Search for the cell housing the specified text and yield its (x, y) center coordinate. 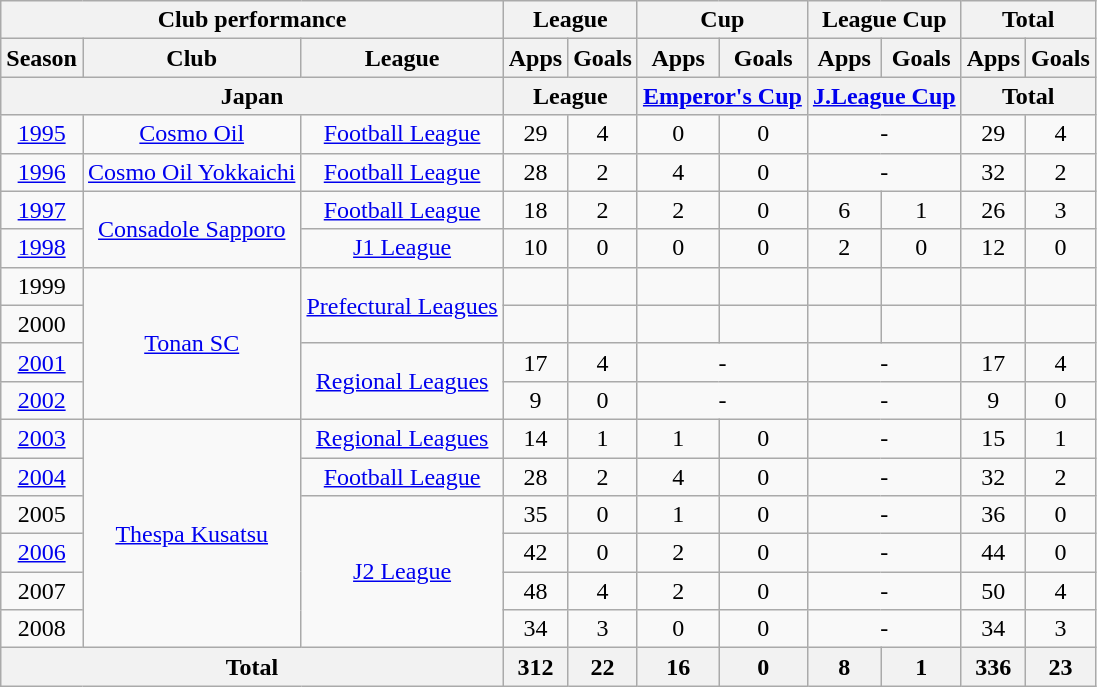
Tonan SC (191, 343)
15 (993, 438)
26 (993, 210)
Cup (722, 20)
22 (603, 667)
2002 (42, 400)
14 (535, 438)
2008 (42, 629)
2003 (42, 438)
Emperor's Cup (722, 96)
1996 (42, 172)
2004 (42, 477)
12 (993, 248)
J1 League (402, 248)
312 (535, 667)
2005 (42, 515)
36 (993, 515)
18 (535, 210)
44 (993, 553)
Prefectural Leagues (402, 305)
J2 League (402, 572)
Club performance (252, 20)
Thespa Kusatsu (191, 533)
Season (42, 58)
35 (535, 515)
16 (678, 667)
1995 (42, 134)
6 (844, 210)
8 (844, 667)
50 (993, 591)
Consadole Sapporo (191, 229)
2001 (42, 362)
42 (535, 553)
336 (993, 667)
48 (535, 591)
1997 (42, 210)
Japan (252, 96)
2007 (42, 591)
J.League Cup (884, 96)
League Cup (884, 20)
Cosmo Oil Yokkaichi (191, 172)
1998 (42, 248)
Cosmo Oil (191, 134)
10 (535, 248)
1999 (42, 286)
23 (1061, 667)
Club (191, 58)
2000 (42, 324)
2006 (42, 553)
